Determine the [x, y] coordinate at the center of the cell enclosing the given text.  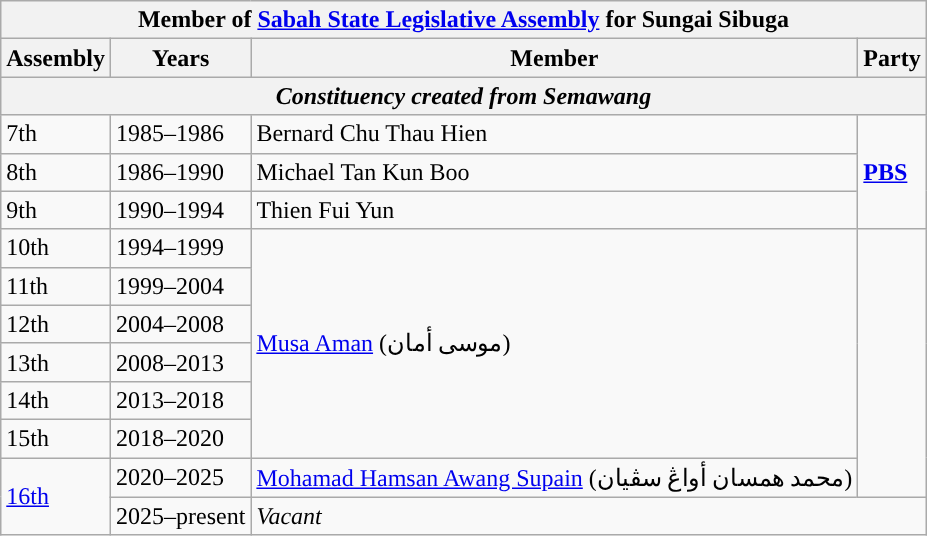
Years [180, 58]
2013–2018 [180, 400]
1990–1994 [180, 210]
Member of Sabah State Legislative Assembly for Sungai Sibuga [464, 20]
PBS [892, 172]
Michael Tan Kun Boo [554, 172]
1985–1986 [180, 134]
Party [892, 58]
Assembly [56, 58]
2004–2008 [180, 324]
Constituency created from Semawang [464, 96]
Bernard Chu Thau Hien [554, 134]
Thien Fui Yun [554, 210]
13th [56, 362]
2020–2025 [180, 478]
16th [56, 497]
1999–2004 [180, 286]
9th [56, 210]
12th [56, 324]
Member [554, 58]
Mohamad Hamsan Awang Supain (محمد همسان أواڠ سڤيان) [554, 478]
Vacant [588, 516]
1994–1999 [180, 248]
2018–2020 [180, 438]
11th [56, 286]
2008–2013 [180, 362]
Musa Aman (موسى أمان) [554, 343]
2025–present [180, 516]
1986–1990 [180, 172]
8th [56, 172]
10th [56, 248]
14th [56, 400]
15th [56, 438]
7th [56, 134]
